Find where the given text appears and provide that cell's center as (x, y) coordinate. 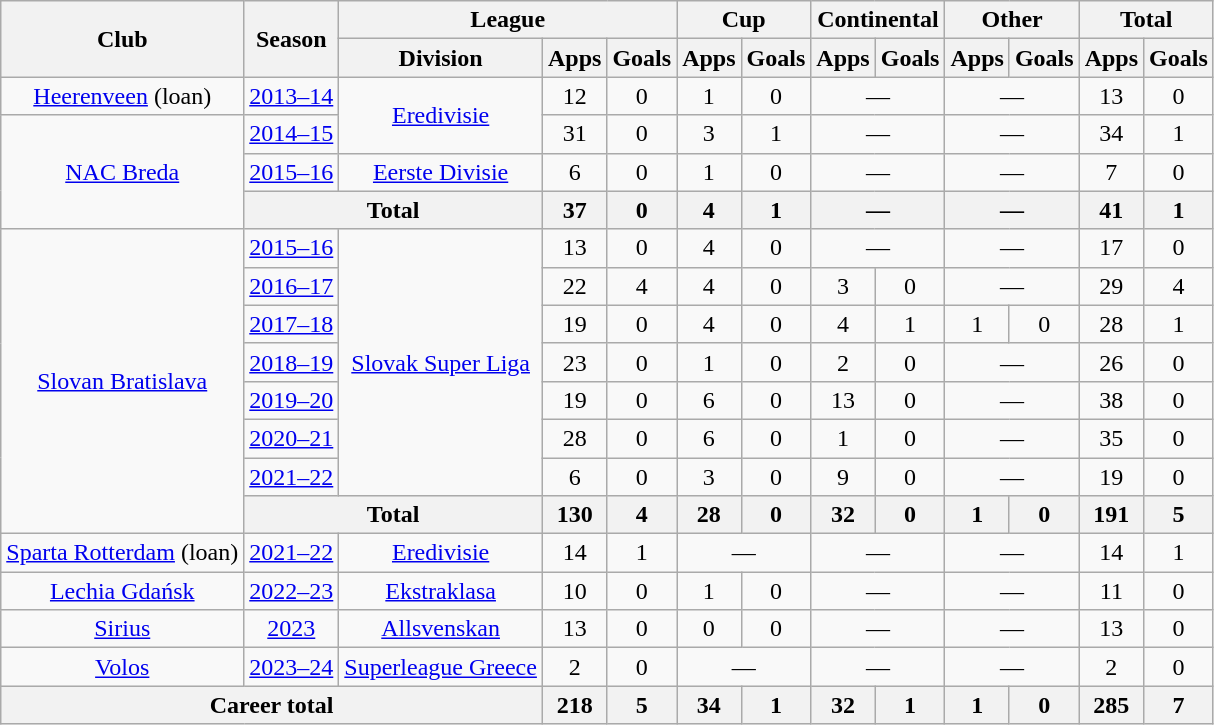
Volos (122, 667)
130 (574, 515)
31 (574, 134)
Allsvenskan (441, 629)
285 (1111, 705)
Slovan Bratislava (122, 381)
2014–15 (292, 134)
11 (1111, 591)
9 (843, 477)
2023 (292, 629)
Continental (878, 20)
Sirius (122, 629)
Season (292, 39)
2022–23 (292, 591)
35 (1111, 438)
League (508, 20)
2019–20 (292, 400)
22 (574, 286)
Slovak Super Liga (441, 362)
2013–14 (292, 96)
218 (574, 705)
Division (441, 58)
191 (1111, 515)
10 (574, 591)
26 (1111, 362)
17 (1111, 248)
Ekstraklasa (441, 591)
12 (574, 96)
Club (122, 39)
23 (574, 362)
Other (1012, 20)
2018–19 (292, 362)
Sparta Rotterdam (loan) (122, 553)
2016–17 (292, 286)
Cup (744, 20)
NAC Breda (122, 172)
38 (1111, 400)
2023–24 (292, 667)
2017–18 (292, 324)
Superleague Greece (441, 667)
29 (1111, 286)
Career total (272, 705)
Heerenveen (loan) (122, 96)
41 (1111, 210)
37 (574, 210)
2020–21 (292, 438)
Eerste Divisie (441, 172)
Lechia Gdańsk (122, 591)
